Scan for the cell matching the given text and deliver its [x, y] coordinate at center. 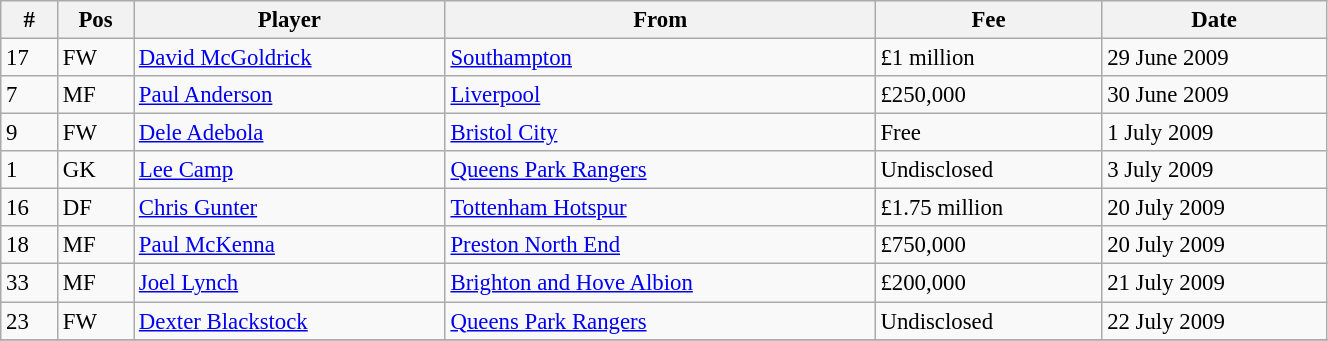
Joel Lynch [290, 283]
Lee Camp [290, 170]
16 [30, 208]
30 June 2009 [1214, 95]
22 July 2009 [1214, 321]
29 June 2009 [1214, 58]
Preston North End [660, 245]
DF [95, 208]
18 [30, 245]
23 [30, 321]
Dexter Blackstock [290, 321]
Brighton and Hove Albion [660, 283]
1 [30, 170]
9 [30, 133]
Fee [988, 20]
7 [30, 95]
Liverpool [660, 95]
From [660, 20]
Bristol City [660, 133]
Tottenham Hotspur [660, 208]
17 [30, 58]
Dele Adebola [290, 133]
21 July 2009 [1214, 283]
£250,000 [988, 95]
GK [95, 170]
Southampton [660, 58]
£1.75 million [988, 208]
£750,000 [988, 245]
£1 million [988, 58]
# [30, 20]
Chris Gunter [290, 208]
33 [30, 283]
£200,000 [988, 283]
Date [1214, 20]
3 July 2009 [1214, 170]
Paul McKenna [290, 245]
Player [290, 20]
1 July 2009 [1214, 133]
Paul Anderson [290, 95]
Pos [95, 20]
Free [988, 133]
David McGoldrick [290, 58]
